Return the (x, y) coordinate for the center point of the cell that contains the specified text.  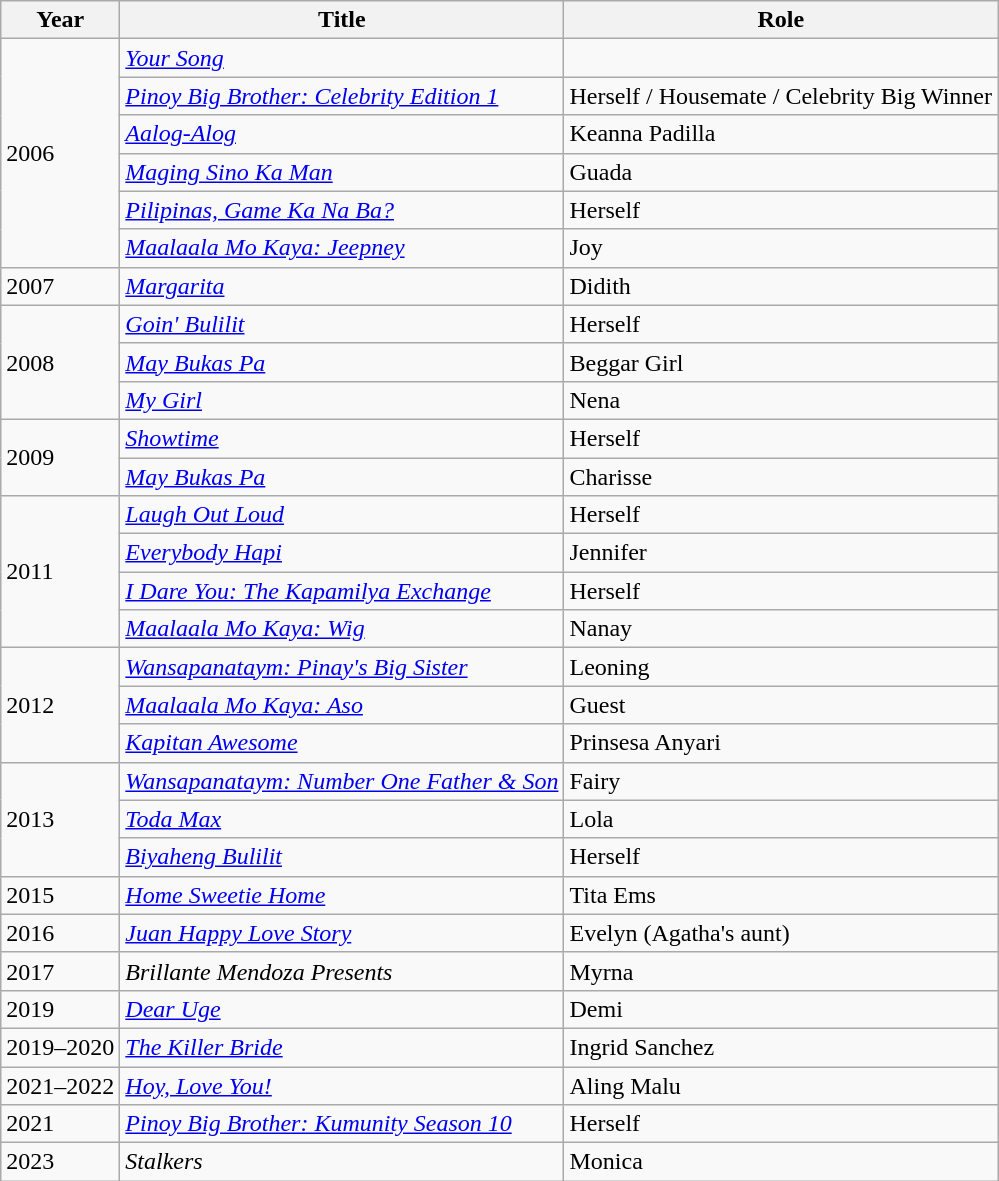
Maging Sino Ka Man (342, 172)
Kapitan Awesome (342, 743)
Ingrid Sanchez (781, 1047)
Evelyn (Agatha's aunt) (781, 933)
Guest (781, 705)
Maalaala Mo Kaya: Jeepney (342, 248)
2013 (60, 819)
2019–2020 (60, 1047)
Charisse (781, 477)
Wansapanataym: Number One Father & Son (342, 781)
Role (781, 20)
2019 (60, 1009)
2006 (60, 153)
My Girl (342, 400)
Nanay (781, 629)
Goin' Bulilit (342, 324)
Dear Uge (342, 1009)
Herself / Housemate / Celebrity Big Winner (781, 96)
Laugh Out Loud (342, 515)
Joy (781, 248)
Beggar Girl (781, 362)
2009 (60, 457)
Title (342, 20)
2008 (60, 362)
Your Song (342, 58)
Wansapanataym: Pinay's Big Sister (342, 667)
Fairy (781, 781)
Everybody Hapi (342, 553)
2021–2022 (60, 1085)
Lola (781, 819)
Jennifer (781, 553)
Toda Max (342, 819)
Prinsesa Anyari (781, 743)
Margarita (342, 286)
Juan Happy Love Story (342, 933)
2011 (60, 572)
Monica (781, 1162)
2017 (60, 971)
Guada (781, 172)
Demi (781, 1009)
Brillante Mendoza Presents (342, 971)
Pinoy Big Brother: Celebrity Edition 1 (342, 96)
Home Sweetie Home (342, 895)
Biyaheng Bulilit (342, 857)
2015 (60, 895)
Hoy, Love You! (342, 1085)
2012 (60, 705)
Tita Ems (781, 895)
2023 (60, 1162)
Maalaala Mo Kaya: Aso (342, 705)
2007 (60, 286)
Myrna (781, 971)
Pilipinas, Game Ka Na Ba? (342, 210)
Leoning (781, 667)
Nena (781, 400)
Year (60, 20)
I Dare You: The Kapamilya Exchange (342, 591)
Pinoy Big Brother: Kumunity Season 10 (342, 1124)
Keanna Padilla (781, 134)
The Killer Bride (342, 1047)
Didith (781, 286)
Aling Malu (781, 1085)
Aalog-Alog (342, 134)
Stalkers (342, 1162)
2021 (60, 1124)
Maalaala Mo Kaya: Wig (342, 629)
Showtime (342, 438)
2016 (60, 933)
